Search for the cell housing the specified text and yield its (x, y) center coordinate. 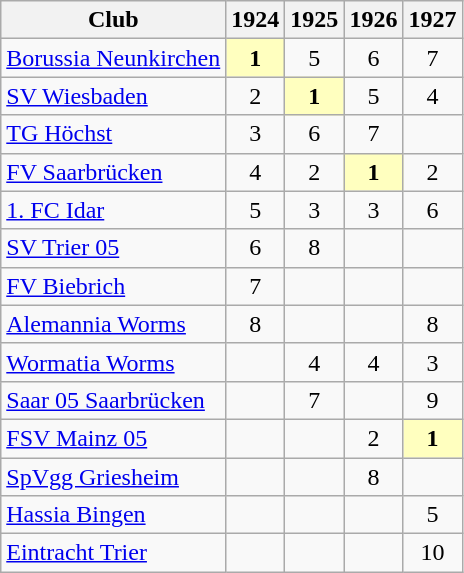
FV Biebrich (114, 286)
Club (114, 20)
1926 (374, 20)
1927 (432, 20)
Saar 05 Saarbrücken (114, 400)
FV Saarbrücken (114, 172)
FSV Mainz 05 (114, 438)
1. FC Idar (114, 210)
Hassia Bingen (114, 515)
TG Höchst (114, 134)
Wormatia Worms (114, 362)
Alemannia Worms (114, 324)
10 (432, 553)
Borussia Neunkirchen (114, 58)
SpVgg Griesheim (114, 477)
1924 (256, 20)
1925 (314, 20)
SV Trier 05 (114, 248)
Eintracht Trier (114, 553)
9 (432, 400)
SV Wiesbaden (114, 96)
